Detect which cell encompasses the target text, then output its (X, Y) center coordinate. 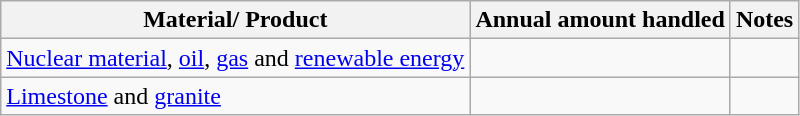
Notes (764, 20)
Limestone and granite (236, 96)
Nuclear material, oil, gas and renewable energy (236, 58)
Material/ Product (236, 20)
Annual amount handled (600, 20)
